Return [x, y] of the center of cell containing provided text 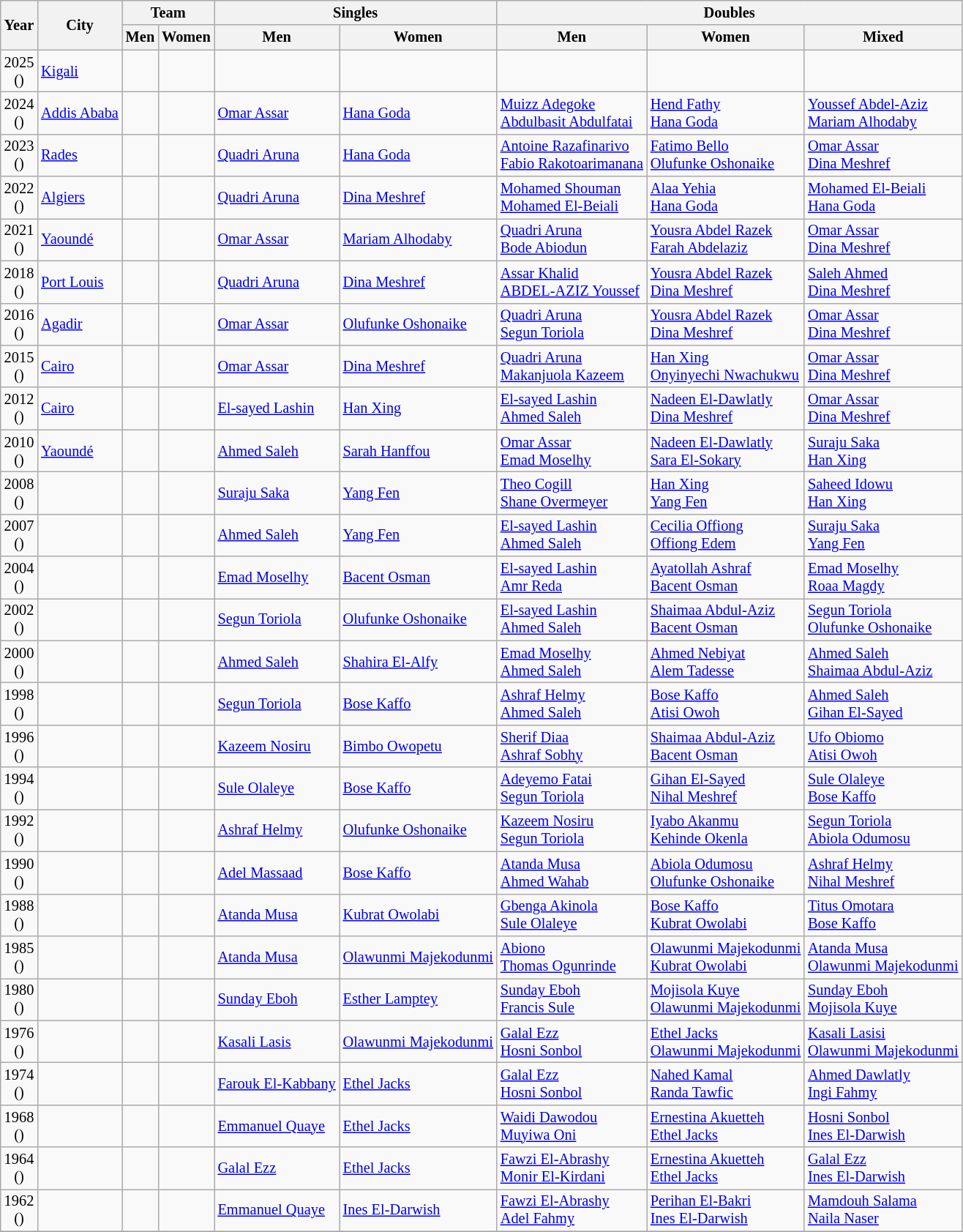
2016() [19, 324]
Sunday Eboh Francis Sule [572, 999]
Suraju Saka [277, 493]
Assar Khalid ABDEL-AZIZ Youssef [572, 282]
Muizz Adegoke Abdulbasit Abdulfatai [572, 113]
Waidi Dawodou Muyiwa Oni [572, 1126]
Nadeen El-Dawlatly Dina Meshref [726, 408]
Shahira El-Alfy [419, 662]
Ashraf Helmy [277, 830]
Ashraf Helmy Nihal Meshref [883, 873]
Emad Moselhy Roaa Magdy [883, 578]
Atanda Musa Olawunmi Majekodunmi [883, 957]
Saheed Idowu Han Xing [883, 493]
Ayatollah Ashraf Bacent Osman [726, 578]
Iyabo Akanmu Kehinde Okenla [726, 830]
1992() [19, 830]
Nadeen El-Dawlatly Sara El-Sokary [726, 451]
Adeyemo Fatai Segun Toriola [572, 788]
City [80, 25]
Rades [80, 155]
2004() [19, 578]
2002() [19, 619]
Singles [356, 12]
Esther Lamptey [419, 999]
Algiers [80, 198]
Bimbo Owopetu [419, 746]
Hosni Sonbol Ines El-Darwish [883, 1126]
Doubles [730, 12]
Saleh Ahmed Dina Meshref [883, 282]
Theo Cogill Shane Overmeyer [572, 493]
Titus Omotara Bose Kaffo [883, 915]
Mohamed Shouman Mohamed El-Beiali [572, 198]
Segun Toriola Abiola Odumosu [883, 830]
Ahmed Nebiyat Alem Tadesse [726, 662]
1988() [19, 915]
Kasali Lasis [277, 1042]
2007() [19, 535]
Mojisola Kuye Olawunmi Majekodunmi [726, 999]
2000() [19, 662]
1998() [19, 703]
1985() [19, 957]
Sunday Eboh Mojisola Kuye [883, 999]
Abiola Odumosu Olufunke Oshonaike [726, 873]
Ufo Obiomo Atisi Owoh [883, 746]
1976() [19, 1042]
1990() [19, 873]
El-sayed Lashin Amr Reda [572, 578]
Alaa Yehia Hana Goda [726, 198]
Mohamed El-Beiali Hana Goda [883, 198]
2024() [19, 113]
Emad Moselhy Ahmed Saleh [572, 662]
Kubrat Owolabi [419, 915]
1994() [19, 788]
Ines El-Darwish [419, 1210]
1964() [19, 1168]
Cecilia Offiong Offiong Edem [726, 535]
1962() [19, 1210]
Galal Ezz [277, 1168]
Ethel Jacks Olawunmi Majekodunmi [726, 1042]
Han Xing Yang Fen [726, 493]
2012() [19, 408]
Kazeem Nosiru Segun Toriola [572, 830]
2023() [19, 155]
Mariam Alhodaby [419, 239]
Galal Ezz Ines El-Darwish [883, 1168]
Perihan El-Bakri Ines El-Darwish [726, 1210]
Gbenga Akinola Sule Olaleye [572, 915]
Fawzi El-Abrashy Monir El-Kirdani [572, 1168]
El-sayed Lashin [277, 408]
Addis Ababa [80, 113]
2021() [19, 239]
Sule Olaleye Bose Kaffo [883, 788]
Sherif Diaa Ashraf Sobhy [572, 746]
Sarah Hanffou [419, 451]
2008() [19, 493]
Year [19, 25]
Ashraf Helmy Ahmed Saleh [572, 703]
Emad Moselhy [277, 578]
Atanda Musa Ahmed Wahab [572, 873]
1968() [19, 1126]
Sule Olaleye [277, 788]
Kasali Lasisi Olawunmi Majekodunmi [883, 1042]
Adel Massaad [277, 873]
2025() [19, 71]
Quadri Aruna Segun Toriola [572, 324]
Fatimo Bello Olufunke Oshonaike [726, 155]
Quadri Aruna Makanjuola Kazeem [572, 366]
1996() [19, 746]
Youssef Abdel-Aziz Mariam Alhodaby [883, 113]
Suraju Saka Yang Fen [883, 535]
Quadri Aruna Bode Abiodun [572, 239]
2022() [19, 198]
Port Louis [80, 282]
Segun Toriola Olufunke Oshonaike [883, 619]
Yousra Abdel Razek Farah Abdelaziz [726, 239]
Olawunmi Majekodunmi Kubrat Owolabi [726, 957]
Mixed [883, 37]
Nahed Kamal Randa Tawfic [726, 1083]
Agadir [80, 324]
Hend Fathy Hana Goda [726, 113]
1980() [19, 999]
Han Xing Onyinyechi Nwachukwu [726, 366]
Bose Kaffo Kubrat Owolabi [726, 915]
2018() [19, 282]
Mamdouh Salama Naila Naser [883, 1210]
Ahmed Saleh Gihan El-Sayed [883, 703]
Suraju Saka Han Xing [883, 451]
Bacent Osman [419, 578]
Sunday Eboh [277, 999]
2010() [19, 451]
1974() [19, 1083]
Kazeem Nosiru [277, 746]
Gihan El-Sayed Nihal Meshref [726, 788]
Bose Kaffo Atisi Owoh [726, 703]
Abiono Thomas Ogunrinde [572, 957]
Team [168, 12]
Han Xing [419, 408]
Ahmed Dawlatly Ingi Fahmy [883, 1083]
Omar Assar Emad Moselhy [572, 451]
Kigali [80, 71]
Ahmed Saleh Shaimaa Abdul-Aziz [883, 662]
Fawzi El-Abrashy Adel Fahmy [572, 1210]
Farouk El-Kabbany [277, 1083]
2015() [19, 366]
Antoine Razafinarivo Fabio Rakotoarimanana [572, 155]
